Return the [x, y] coordinate for the center point of the cell that contains the specified text.  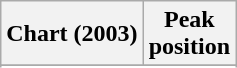
Chart (2003) [72, 34]
Peakposition [189, 34]
